Provide the (X, Y) coordinate of the cell's center where the given text is located.  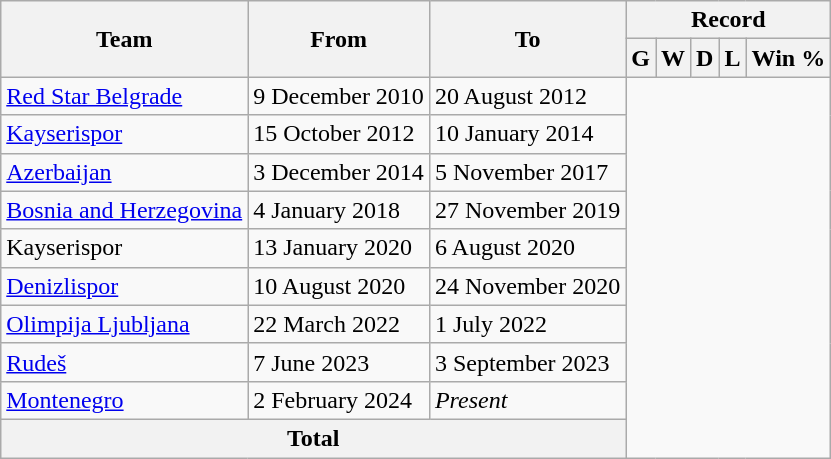
Bosnia and Herzegovina (124, 210)
6 August 2020 (527, 248)
1 July 2022 (527, 324)
L (732, 58)
22 March 2022 (339, 324)
W (674, 58)
To (527, 39)
5 November 2017 (527, 172)
Red Star Belgrade (124, 96)
From (339, 39)
3 September 2023 (527, 362)
4 January 2018 (339, 210)
20 August 2012 (527, 96)
15 October 2012 (339, 134)
2 February 2024 (339, 400)
Montenegro (124, 400)
Rudeš (124, 362)
Total (314, 438)
10 January 2014 (527, 134)
27 November 2019 (527, 210)
9 December 2010 (339, 96)
Present (527, 400)
7 June 2023 (339, 362)
Win % (788, 58)
D (705, 58)
3 December 2014 (339, 172)
G (641, 58)
24 November 2020 (527, 286)
Team (124, 39)
Olimpija Ljubljana (124, 324)
13 January 2020 (339, 248)
10 August 2020 (339, 286)
Record (728, 20)
Denizlispor (124, 286)
Azerbaijan (124, 172)
